Extract the [x, y] coordinate from the center of the cell holding the provided text.  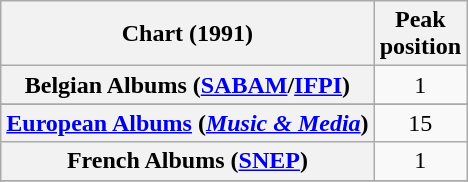
Belgian Albums (SABAM/IFPI) [188, 85]
Chart (1991) [188, 34]
Peakposition [420, 34]
15 [420, 123]
French Albums (SNEP) [188, 161]
European Albums (Music & Media) [188, 123]
